Search for the cell housing the specified text and yield its (x, y) center coordinate. 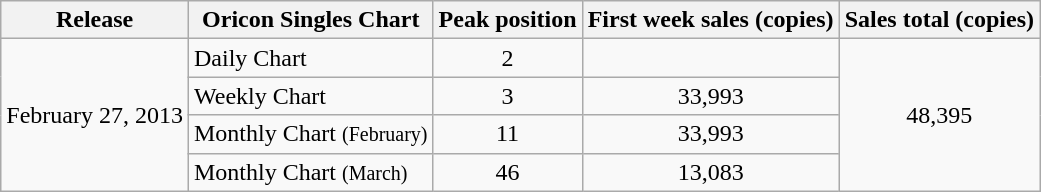
February 27, 2013 (95, 115)
Daily Chart (310, 58)
46 (508, 172)
Oricon Singles Chart (310, 20)
Sales total (copies) (939, 20)
48,395 (939, 115)
Release (95, 20)
Monthly Chart (February) (310, 134)
2 (508, 58)
3 (508, 96)
First week sales (copies) (710, 20)
Peak position (508, 20)
11 (508, 134)
13,083 (710, 172)
Weekly Chart (310, 96)
Monthly Chart (March) (310, 172)
